Detect which cell encompasses the target text, then output its (X, Y) center coordinate. 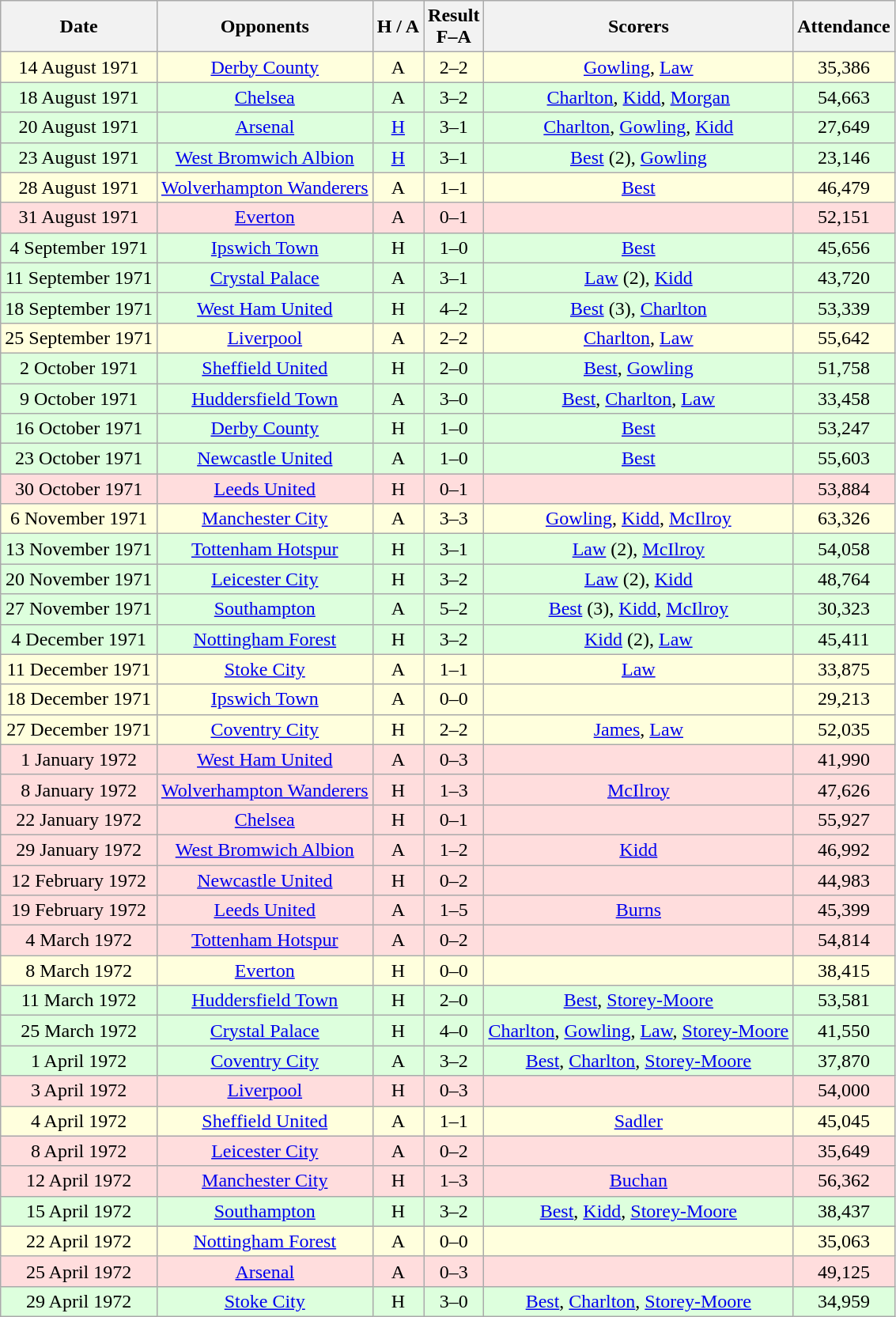
53,581 (844, 1001)
30 October 1971 (79, 489)
Best (2), Gowling (639, 157)
Best (3), Kidd, McIlroy (639, 609)
41,990 (844, 759)
63,326 (844, 519)
45,656 (844, 248)
51,758 (844, 368)
3 April 1972 (79, 1091)
52,035 (844, 729)
Burns (639, 910)
18 December 1971 (79, 699)
29 January 1972 (79, 850)
25 September 1971 (79, 338)
Date (79, 27)
Kidd (639, 850)
44,983 (844, 880)
Best (3), Charlton (639, 308)
Law (639, 669)
1–5 (454, 910)
38,437 (844, 1211)
53,884 (844, 489)
22 January 1972 (79, 819)
14 August 1971 (79, 67)
48,764 (844, 579)
28 August 1971 (79, 187)
29,213 (844, 699)
8 January 1972 (79, 789)
H / A (398, 27)
29 April 1972 (79, 1301)
55,642 (844, 338)
1–2 (454, 850)
Charlton, Gowling, Law, Storey-Moore (639, 1031)
49,125 (844, 1271)
19 February 1972 (79, 910)
11 March 1972 (79, 1001)
41,550 (844, 1031)
33,875 (844, 669)
45,399 (844, 910)
56,362 (844, 1181)
2 October 1971 (79, 368)
25 April 1972 (79, 1271)
22 April 1972 (79, 1241)
Scorers (639, 27)
Best, Charlton, Law (639, 398)
16 October 1971 (79, 429)
4 September 1971 (79, 248)
47,626 (844, 789)
45,411 (844, 639)
27 December 1971 (79, 729)
Gowling, Kidd, McIlroy (639, 519)
4–0 (454, 1031)
46,992 (844, 850)
4–2 (454, 308)
Gowling, Law (639, 67)
James, Law (639, 729)
53,247 (844, 429)
23 August 1971 (79, 157)
Law (2), McIlroy (639, 549)
52,151 (844, 218)
5–2 (454, 609)
18 August 1971 (79, 97)
Best, Gowling (639, 368)
35,649 (844, 1151)
4 April 1972 (79, 1121)
54,663 (844, 97)
25 March 1972 (79, 1031)
6 November 1971 (79, 519)
35,063 (844, 1241)
13 November 1971 (79, 549)
54,000 (844, 1091)
35,386 (844, 67)
55,603 (844, 459)
54,058 (844, 549)
Charlton, Gowling, Kidd (639, 127)
23,146 (844, 157)
46,479 (844, 187)
27 November 1971 (79, 609)
ResultF–A (454, 27)
20 August 1971 (79, 127)
33,458 (844, 398)
Sadler (639, 1121)
Charlton, Law (639, 338)
4 December 1971 (79, 639)
9 October 1971 (79, 398)
45,045 (844, 1121)
12 February 1972 (79, 880)
1 January 1972 (79, 759)
20 November 1971 (79, 579)
McIlroy (639, 789)
12 April 1972 (79, 1181)
27,649 (844, 127)
34,959 (844, 1301)
30,323 (844, 609)
43,720 (844, 278)
8 March 1972 (79, 971)
54,814 (844, 940)
53,339 (844, 308)
Kidd (2), Law (639, 639)
38,415 (844, 971)
Buchan (639, 1181)
55,927 (844, 819)
37,870 (844, 1061)
4 March 1972 (79, 940)
Charlton, Kidd, Morgan (639, 97)
15 April 1972 (79, 1211)
Best, Storey-Moore (639, 1001)
18 September 1971 (79, 308)
31 August 1971 (79, 218)
8 April 1972 (79, 1151)
1 April 1972 (79, 1061)
Best, Kidd, Storey-Moore (639, 1211)
23 October 1971 (79, 459)
11 December 1971 (79, 669)
11 September 1971 (79, 278)
Opponents (264, 27)
Attendance (844, 27)
3–3 (454, 519)
